Identify which cell holds the provided text, then report its [X, Y] central coordinate. 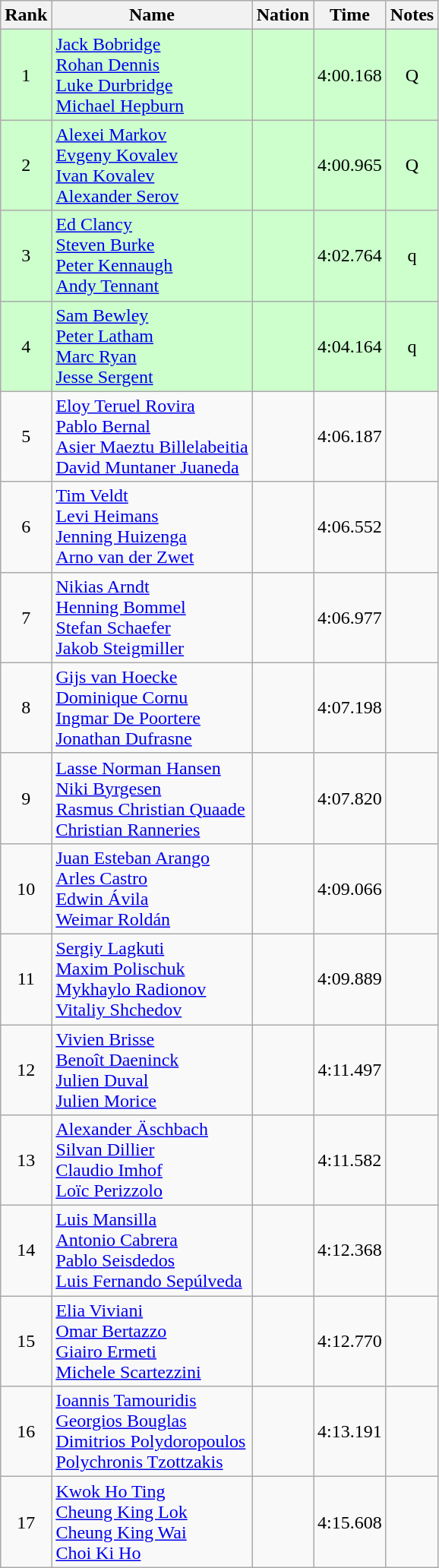
11 [26, 978]
Name [152, 15]
4:11.497 [350, 1070]
Alexander ÄschbachSilvan Dillier Claudio Imhof Loïc Perizzolo [152, 1161]
Vivien BrisseBenoît Daeninck Julien Duval Julien Morice [152, 1070]
Notes [412, 15]
9 [26, 798]
4:00.168 [350, 74]
Jack BobridgeRohan Dennis Luke Durbridge Michael Hepburn [152, 74]
Time [350, 15]
4:12.770 [350, 1342]
4:15.608 [350, 1522]
5 [26, 436]
Sam BewleyPeter Latham Marc Ryan Jesse Sergent [152, 346]
4:04.164 [350, 346]
15 [26, 1342]
Nation [283, 15]
4:06.187 [350, 436]
4:02.764 [350, 255]
4:11.582 [350, 1161]
2 [26, 166]
Lasse Norman HansenNiki Byrgesen Rasmus Christian Quaade Christian Ranneries [152, 798]
13 [26, 1161]
17 [26, 1522]
Gijs van HoeckeDominique Cornu Ingmar De Poortere Jonathan Dufrasne [152, 708]
4:09.889 [350, 978]
Tim VeldtLevi Heimans Jenning Huizenga Arno van der Zwet [152, 527]
4 [26, 346]
16 [26, 1431]
Kwok Ho TingCheung King Lok Cheung King Wai Choi Ki Ho [152, 1522]
1 [26, 74]
8 [26, 708]
4:07.198 [350, 708]
Juan Esteban ArangoArles Castro Edwin Ávila Weimar Roldán [152, 889]
4:06.552 [350, 527]
Luis MansillaAntonio Cabrera Pablo Seisdedos Luis Fernando Sepúlveda [152, 1250]
Nikias ArndtHenning Bommel Stefan Schaefer Jakob Steigmiller [152, 617]
14 [26, 1250]
4:13.191 [350, 1431]
4:12.368 [350, 1250]
4:00.965 [350, 166]
Rank [26, 15]
Ioannis TamouridisGeorgios Bouglas Dimitrios Polydoropoulos Polychronis Tzottzakis [152, 1431]
Elia VivianiOmar Bertazzo Giairo Ermeti Michele Scartezzini [152, 1342]
7 [26, 617]
Sergiy LagkutiMaxim Polischuk Mykhaylo Radionov Vitaliy Shchedov [152, 978]
3 [26, 255]
Eloy Teruel RoviraPablo Bernal Asier Maeztu Billelabeitia David Muntaner Juaneda [152, 436]
10 [26, 889]
6 [26, 527]
4:06.977 [350, 617]
Ed ClancySteven Burke Peter Kennaugh Andy Tennant [152, 255]
Alexei MarkovEvgeny Kovalev Ivan Kovalev Alexander Serov [152, 166]
4:09.066 [350, 889]
12 [26, 1070]
4:07.820 [350, 798]
